Find where the given text appears and provide that cell's center as (x, y) coordinate. 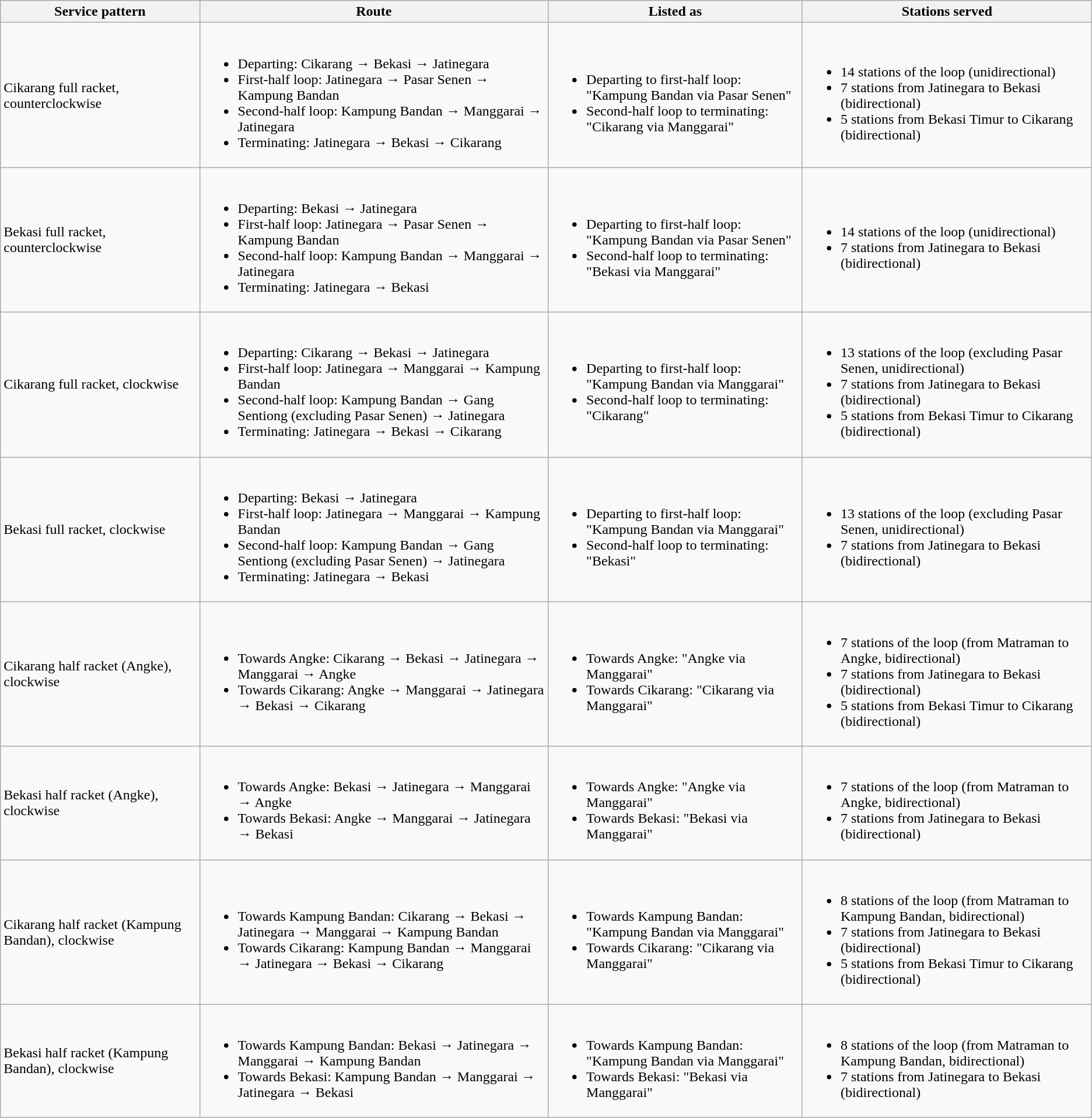
Bekasi half racket (Angke), clockwise (100, 803)
Towards Kampung Bandan: "Kampung Bandan via Manggarai"Towards Cikarang: "Cikarang via Manggarai" (675, 932)
Bekasi half racket (Kampung Bandan), clockwise (100, 1061)
Departing to first-half loop: "Kampung Bandan via Manggarai"Second-half loop to terminating: "Cikarang" (675, 385)
Listed as (675, 12)
Cikarang full racket, counterclockwise (100, 95)
Service pattern (100, 12)
7 stations of the loop (from Matraman to Angke, bidirectional)7 stations from Jatinegara to Bekasi (bidirectional) (947, 803)
Route (374, 12)
13 stations of the loop (excluding Pasar Senen, unidirectional)7 stations from Jatinegara to Bekasi (bidirectional) (947, 529)
Departing to first-half loop: "Kampung Bandan via Pasar Senen"Second-half loop to terminating: "Cikarang via Manggarai" (675, 95)
Departing to first-half loop: "Kampung Bandan via Manggarai"Second-half loop to terminating: "Bekasi" (675, 529)
Bekasi full racket, clockwise (100, 529)
Stations served (947, 12)
14 stations of the loop (unidirectional)7 stations from Jatinegara to Bekasi (bidirectional)5 stations from Bekasi Timur to Cikarang (bidirectional) (947, 95)
14 stations of the loop (unidirectional)7 stations from Jatinegara to Bekasi (bidirectional) (947, 240)
Cikarang half racket (Kampung Bandan), clockwise (100, 932)
Towards Angke: "Angke via Manggarai"Towards Bekasi: "Bekasi via Manggarai" (675, 803)
Cikarang full racket, clockwise (100, 385)
Towards Kampung Bandan: "Kampung Bandan via Manggarai"Towards Bekasi: "Bekasi via Manggarai" (675, 1061)
Towards Angke: Cikarang → Bekasi → Jatinegara → Manggarai → AngkeTowards Cikarang: Angke → Manggarai → Jatinegara → Bekasi → Cikarang (374, 674)
Towards Angke: "Angke via Manggarai"Towards Cikarang: "Cikarang via Manggarai" (675, 674)
8 stations of the loop (from Matraman to Kampung Bandan, bidirectional)7 stations from Jatinegara to Bekasi (bidirectional) (947, 1061)
Cikarang half racket (Angke), clockwise (100, 674)
Departing to first-half loop: "Kampung Bandan via Pasar Senen"Second-half loop to terminating: "Bekasi via Manggarai" (675, 240)
Bekasi full racket, counterclockwise (100, 240)
Towards Angke: Bekasi → Jatinegara → Manggarai → AngkeTowards Bekasi: Angke → Manggarai → Jatinegara → Bekasi (374, 803)
Towards Kampung Bandan: Bekasi → Jatinegara → Manggarai → Kampung BandanTowards Bekasi: Kampung Bandan → Manggarai → Jatinegara → Bekasi (374, 1061)
